Identify which cell holds the provided text, then report its (X, Y) central coordinate. 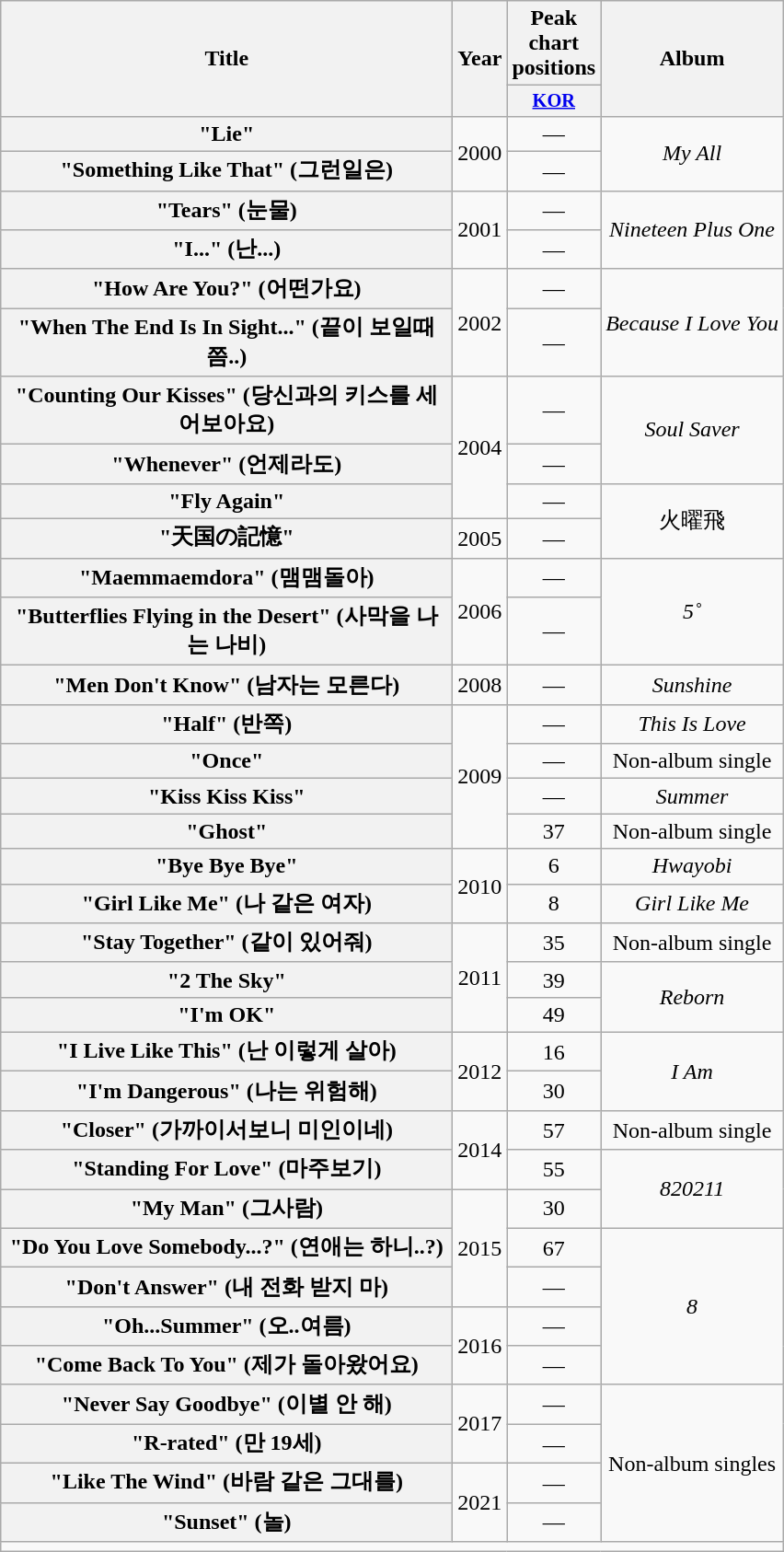
2001 (480, 230)
"Once" (226, 761)
This Is Love (692, 724)
820211 (692, 1189)
"Lie" (226, 133)
2016 (480, 1346)
2014 (480, 1149)
2012 (480, 1071)
Peak chart positions (554, 43)
Hwayobi (692, 866)
"I'm Dangerous" (나는 위험해) (226, 1092)
"Whenever" (언제라도) (226, 464)
"Closer" (가까이서보니 미인이네) (226, 1130)
2017 (480, 1423)
"Counting Our Kisses" (당신과의 키스를 세어보아요) (226, 411)
"Never Say Goodbye" (이별 안 해) (226, 1405)
KOR (554, 101)
"Bye Bye Bye" (226, 866)
火曜飛 (692, 521)
2000 (480, 153)
"Do You Love Somebody...?" (연애는 하니..?) (226, 1248)
"Stay Together" (같이 있어줘) (226, 943)
"Girl Like Me" (나 같은 여자) (226, 904)
Girl Like Me (692, 904)
"When The End Is In Sight..." (끝이 보일때쯤..) (226, 342)
"Men Don't Know" (남자는 모른다) (226, 685)
2005 (480, 539)
"R-rated" (만 19세) (226, 1443)
5˚ (692, 611)
"How Are You?" (어떤가요) (226, 289)
2021 (480, 1502)
37 (554, 831)
"Kiss Kiss Kiss" (226, 796)
6 (554, 866)
2009 (480, 777)
2006 (480, 611)
39 (554, 979)
Year (480, 59)
Title (226, 59)
2010 (480, 886)
57 (554, 1130)
"Like The Wind" (바람 같은 그대를) (226, 1484)
2008 (480, 685)
2002 (480, 322)
"My Man" (그사람) (226, 1210)
49 (554, 1014)
"2 The Sky" (226, 979)
"Fly Again" (226, 501)
Nineteen Plus One (692, 230)
2015 (480, 1248)
16 (554, 1051)
"I Live Like This" (난 이렇게 살아) (226, 1051)
67 (554, 1248)
"I..." (난...) (226, 250)
"Half" (반쪽) (226, 724)
"Sunset" (놀) (226, 1523)
Non-album singles (692, 1463)
Sunshine (692, 685)
2011 (480, 978)
Soul Saver (692, 431)
Because I Love You (692, 322)
"Butterflies Flying in the Desert" (사막을 나는 나비) (226, 631)
Album (692, 59)
"Don't Answer" (내 전화 받지 마) (226, 1287)
"Ghost" (226, 831)
Summer (692, 796)
I Am (692, 1071)
My All (692, 153)
55 (554, 1169)
"天国の記憶" (226, 539)
35 (554, 943)
2004 (480, 447)
"Oh...Summer" (오..여름) (226, 1326)
"Tears" (눈물) (226, 210)
Reborn (692, 997)
"Maemmaemdora" (맴맴돌아) (226, 578)
"Standing For Love" (마주보기) (226, 1169)
"I'm OK" (226, 1014)
"Come Back To You" (제가 돌아왔어요) (226, 1366)
"Something Like That" (그런일은) (226, 171)
